For the text-containing cell, return its midpoint in (X, Y) coordinate format. 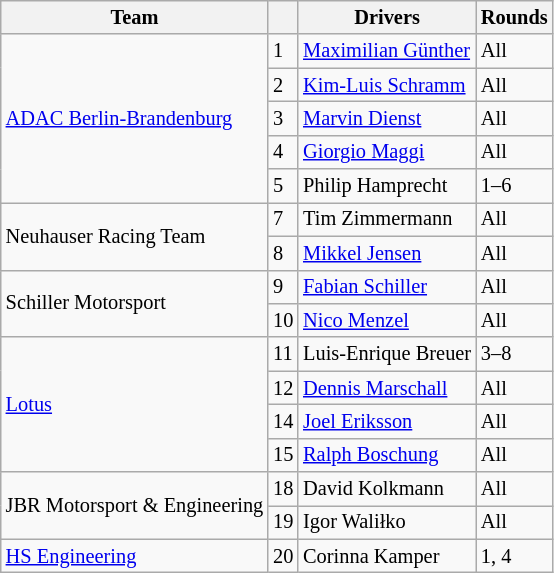
Maximilian Günther (387, 51)
Nico Menzel (387, 320)
Kim-Luis Schramm (387, 85)
1 (283, 51)
Dennis Marschall (387, 388)
Luis-Enrique Breuer (387, 354)
Igor Waliłko (387, 522)
Schiller Motorsport (134, 304)
Lotus (134, 404)
7 (283, 219)
15 (283, 455)
Ralph Boschung (387, 455)
1–6 (514, 186)
David Kolkmann (387, 489)
1, 4 (514, 556)
Giorgio Maggi (387, 152)
Fabian Schiller (387, 287)
18 (283, 489)
ADAC Berlin-Brandenburg (134, 118)
20 (283, 556)
Joel Eriksson (387, 421)
Rounds (514, 17)
Philip Hamprecht (387, 186)
10 (283, 320)
Team (134, 17)
Tim Zimmermann (387, 219)
3–8 (514, 354)
5 (283, 186)
9 (283, 287)
11 (283, 354)
19 (283, 522)
14 (283, 421)
8 (283, 253)
Corinna Kamper (387, 556)
2 (283, 85)
3 (283, 118)
4 (283, 152)
Marvin Dienst (387, 118)
Neuhauser Racing Team (134, 236)
12 (283, 388)
HS Engineering (134, 556)
Mikkel Jensen (387, 253)
Drivers (387, 17)
JBR Motorsport & Engineering (134, 506)
